Output the (x, y) coordinate of the center of the cell containing the given text.  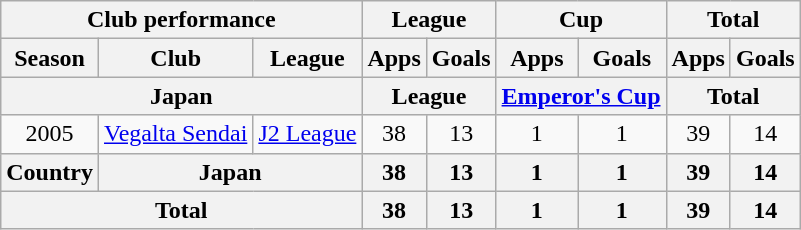
Cup (581, 20)
J2 League (308, 134)
Club performance (182, 20)
Vegalta Sendai (175, 134)
Country (50, 172)
Emperor's Cup (581, 96)
2005 (50, 134)
Club (175, 58)
Season (50, 58)
